Return the (x, y) coordinate for the center point of the cell that contains the specified text.  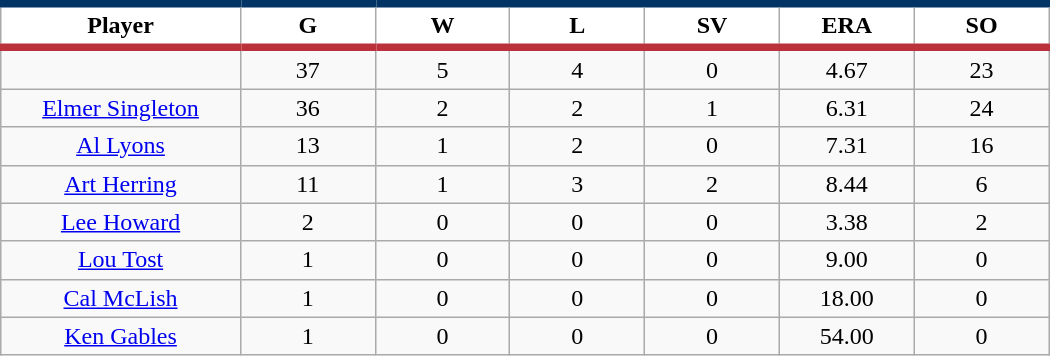
24 (982, 108)
Lee Howard (121, 222)
Lou Tost (121, 260)
37 (308, 68)
3.38 (846, 222)
7.31 (846, 146)
5 (442, 68)
6.31 (846, 108)
Al Lyons (121, 146)
36 (308, 108)
4 (578, 68)
3 (578, 184)
18.00 (846, 298)
SV (712, 26)
13 (308, 146)
Elmer Singleton (121, 108)
Cal McLish (121, 298)
16 (982, 146)
SO (982, 26)
23 (982, 68)
Player (121, 26)
Ken Gables (121, 336)
W (442, 26)
G (308, 26)
4.67 (846, 68)
L (578, 26)
ERA (846, 26)
Art Herring (121, 184)
8.44 (846, 184)
9.00 (846, 260)
54.00 (846, 336)
6 (982, 184)
11 (308, 184)
